Identify which cell holds the provided text, then report its [x, y] central coordinate. 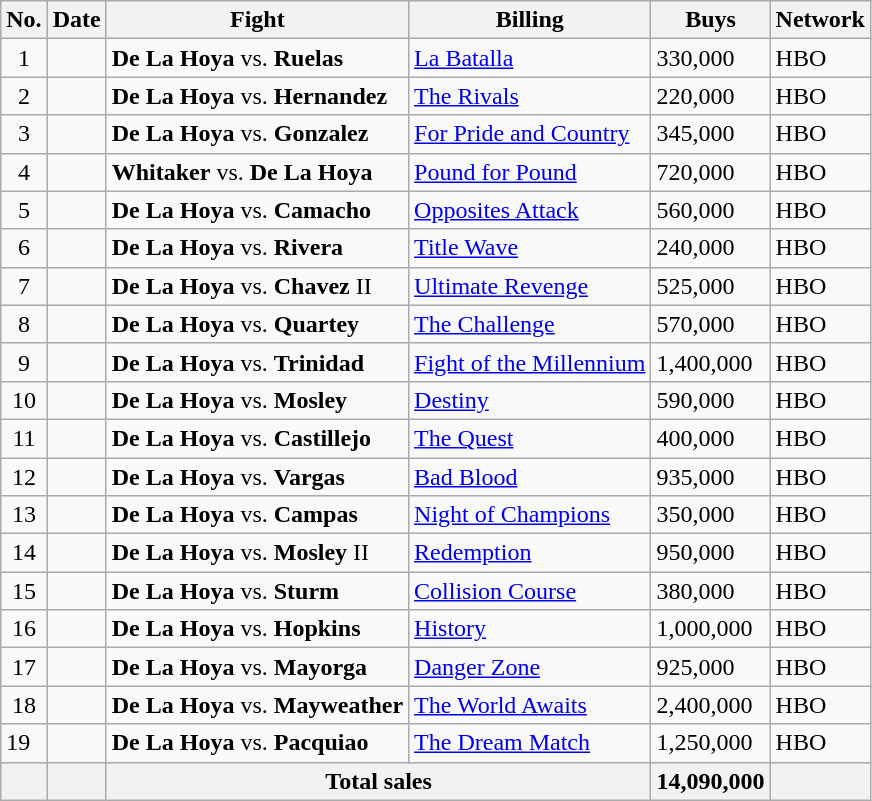
590,000 [710, 400]
De La Hoya vs. Gonzalez [257, 134]
De La Hoya vs. Mayweather [257, 705]
Billing [530, 20]
Title Wave [530, 248]
12 [24, 477]
De La Hoya vs. Hernandez [257, 96]
No. [24, 20]
Redemption [530, 553]
De La Hoya vs. Campas [257, 515]
Network [820, 20]
De La Hoya vs. Chavez II [257, 286]
10 [24, 400]
5 [24, 210]
570,000 [710, 324]
De La Hoya vs. Vargas [257, 477]
925,000 [710, 667]
De La Hoya vs. Hopkins [257, 629]
3 [24, 134]
De La Hoya vs. Mayorga [257, 667]
La Batalla [530, 58]
15 [24, 591]
2,400,000 [710, 705]
The Quest [530, 438]
380,000 [710, 591]
13 [24, 515]
De La Hoya vs. Mosley [257, 400]
Fight of the Millennium [530, 362]
220,000 [710, 96]
350,000 [710, 515]
560,000 [710, 210]
19 [24, 743]
The Dream Match [530, 743]
1 [24, 58]
950,000 [710, 553]
17 [24, 667]
Bad Blood [530, 477]
1,400,000 [710, 362]
Ultimate Revenge [530, 286]
18 [24, 705]
9 [24, 362]
4 [24, 172]
14 [24, 553]
De La Hoya vs. Rivera [257, 248]
Destiny [530, 400]
Date [76, 20]
De La Hoya vs. Castillejo [257, 438]
6 [24, 248]
11 [24, 438]
7 [24, 286]
De La Hoya vs. Sturm [257, 591]
De La Hoya vs. Trinidad [257, 362]
400,000 [710, 438]
Danger Zone [530, 667]
525,000 [710, 286]
1,250,000 [710, 743]
The World Awaits [530, 705]
Total sales [378, 781]
Buys [710, 20]
History [530, 629]
The Challenge [530, 324]
De La Hoya vs. Pacquiao [257, 743]
Collision Course [530, 591]
Opposites Attack [530, 210]
Fight [257, 20]
De La Hoya vs. Quartey [257, 324]
8 [24, 324]
935,000 [710, 477]
345,000 [710, 134]
De La Hoya vs. Mosley II [257, 553]
720,000 [710, 172]
2 [24, 96]
Pound for Pound [530, 172]
Whitaker vs. De La Hoya [257, 172]
De La Hoya vs. Camacho [257, 210]
16 [24, 629]
330,000 [710, 58]
1,000,000 [710, 629]
Night of Champions [530, 515]
De La Hoya vs. Ruelas [257, 58]
For Pride and Country [530, 134]
14,090,000 [710, 781]
The Rivals [530, 96]
240,000 [710, 248]
